Capture the cell that displays the provided text and extract its (x, y) central coordinate. 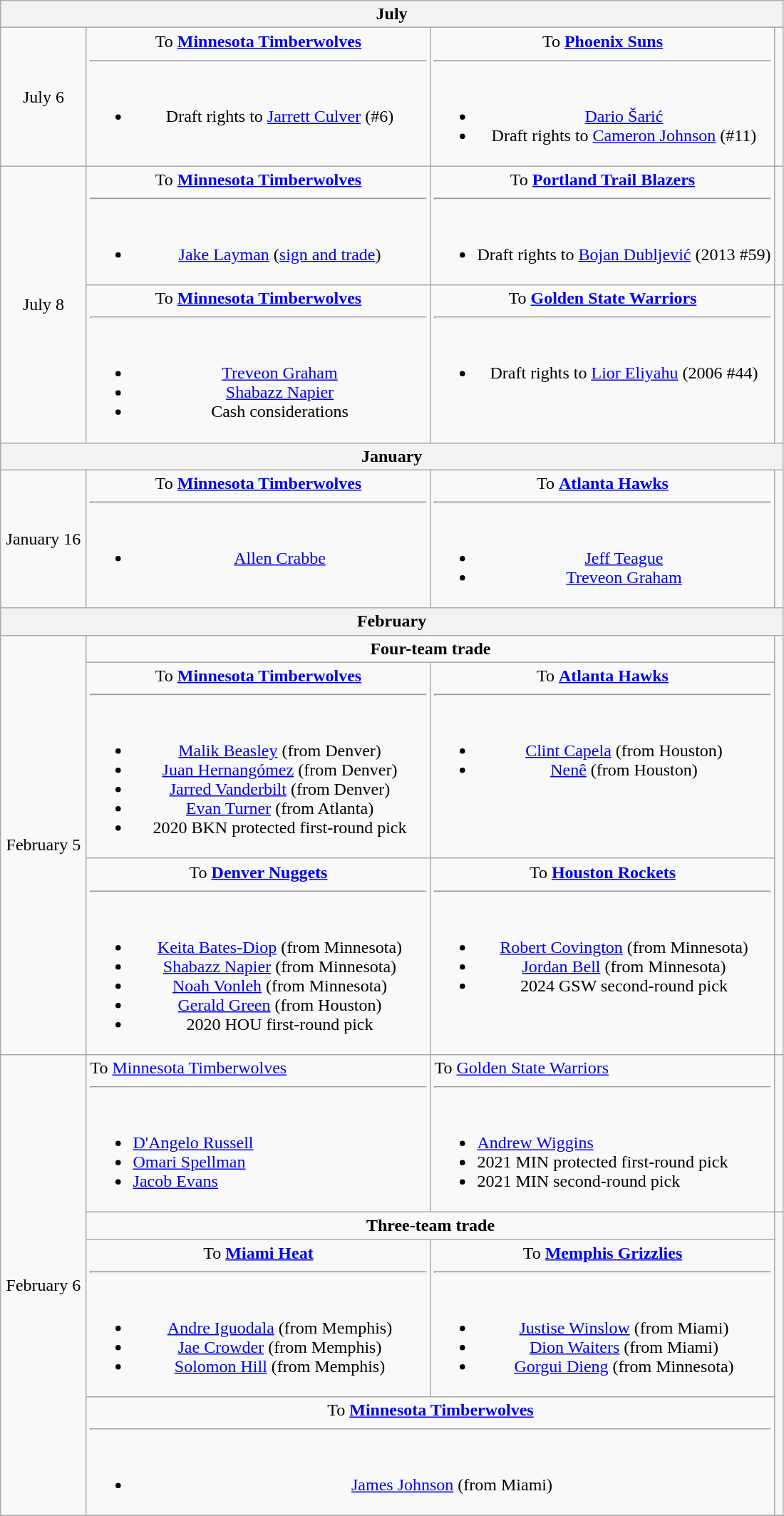
February 6 (43, 1284)
To Minnesota TimberwolvesJake Layman (sign and trade) (258, 225)
To Memphis GrizzliesJustise Winslow (from Miami)Dion Waiters (from Miami)Gorgui Dieng (from Minnesota) (603, 1317)
To Minnesota TimberwolvesTreveon GrahamShabazz NapierCash considerations (258, 363)
February 5 (43, 845)
To Atlanta HawksJeff TeagueTreveon Graham (603, 539)
To Miami HeatAndre Iguodala (from Memphis)Jae Crowder (from Memphis)Solomon Hill (from Memphis) (258, 1317)
January (392, 456)
Three-team trade (430, 1225)
To Minnesota TimberwolvesD'Angelo RussellOmari SpellmanJacob Evans (258, 1133)
To Golden State WarriorsDraft rights to Lior Eliyahu (2006 #44) (603, 363)
February (392, 622)
Four-team trade (430, 649)
July (392, 14)
July 6 (43, 97)
To Atlanta HawksClint Capela (from Houston)Nenê (from Houston) (603, 760)
To Portland Trail BlazersDraft rights to Bojan Dubljević (2013 #59) (603, 225)
To Minnesota TimberwolvesJames Johnson (from Miami) (430, 1457)
January 16 (43, 539)
To Golden State WarriorsAndrew Wiggins2021 MIN protected first-round pick2021 MIN second-round pick (603, 1133)
To Minnesota TimberwolvesAllen Crabbe (258, 539)
To Phoenix SunsDario ŠarićDraft rights to Cameron Johnson (#11) (603, 97)
To Minnesota TimberwolvesDraft rights to Jarrett Culver (#6) (258, 97)
July 8 (43, 304)
To Houston RocketsRobert Covington (from Minnesota)Jordan Bell (from Minnesota)2024 GSW second-round pick (603, 956)
